Identify which cell holds the provided text, then report its (x, y) central coordinate. 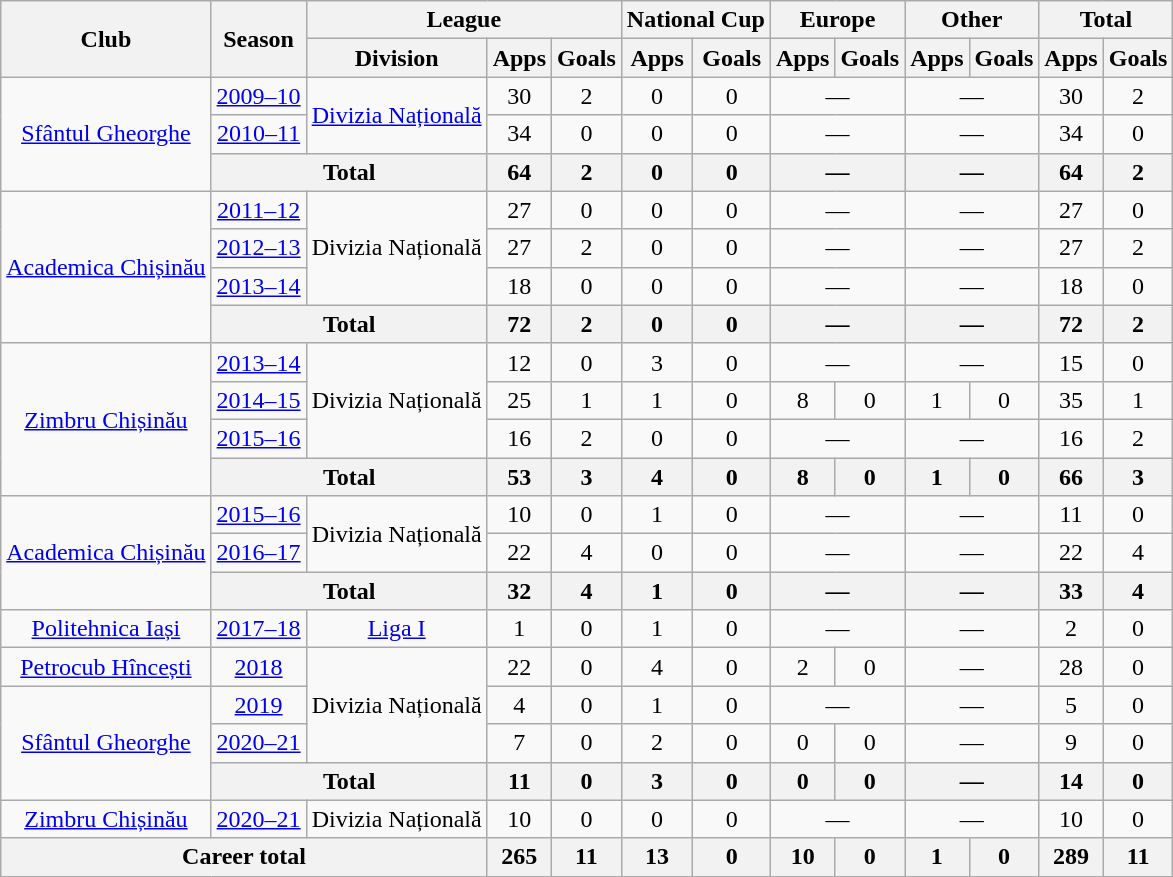
289 (1071, 857)
League (464, 20)
2017–18 (258, 629)
Europe (837, 20)
28 (1071, 667)
32 (519, 591)
Other (972, 20)
14 (1071, 781)
2019 (258, 705)
2011–12 (258, 210)
2016–17 (258, 553)
Politehnica Iași (106, 629)
7 (519, 743)
Season (258, 39)
5 (1071, 705)
33 (1071, 591)
2018 (258, 667)
13 (657, 857)
35 (1071, 400)
Liga I (396, 629)
National Cup (696, 20)
53 (519, 477)
2010–11 (258, 134)
9 (1071, 743)
Club (106, 39)
2012–13 (258, 248)
25 (519, 400)
Petrocub Hîncești (106, 667)
66 (1071, 477)
12 (519, 362)
Career total (244, 857)
2009–10 (258, 96)
2014–15 (258, 400)
Division (396, 58)
15 (1071, 362)
265 (519, 857)
